Return (x, y) of the center of cell containing provided text 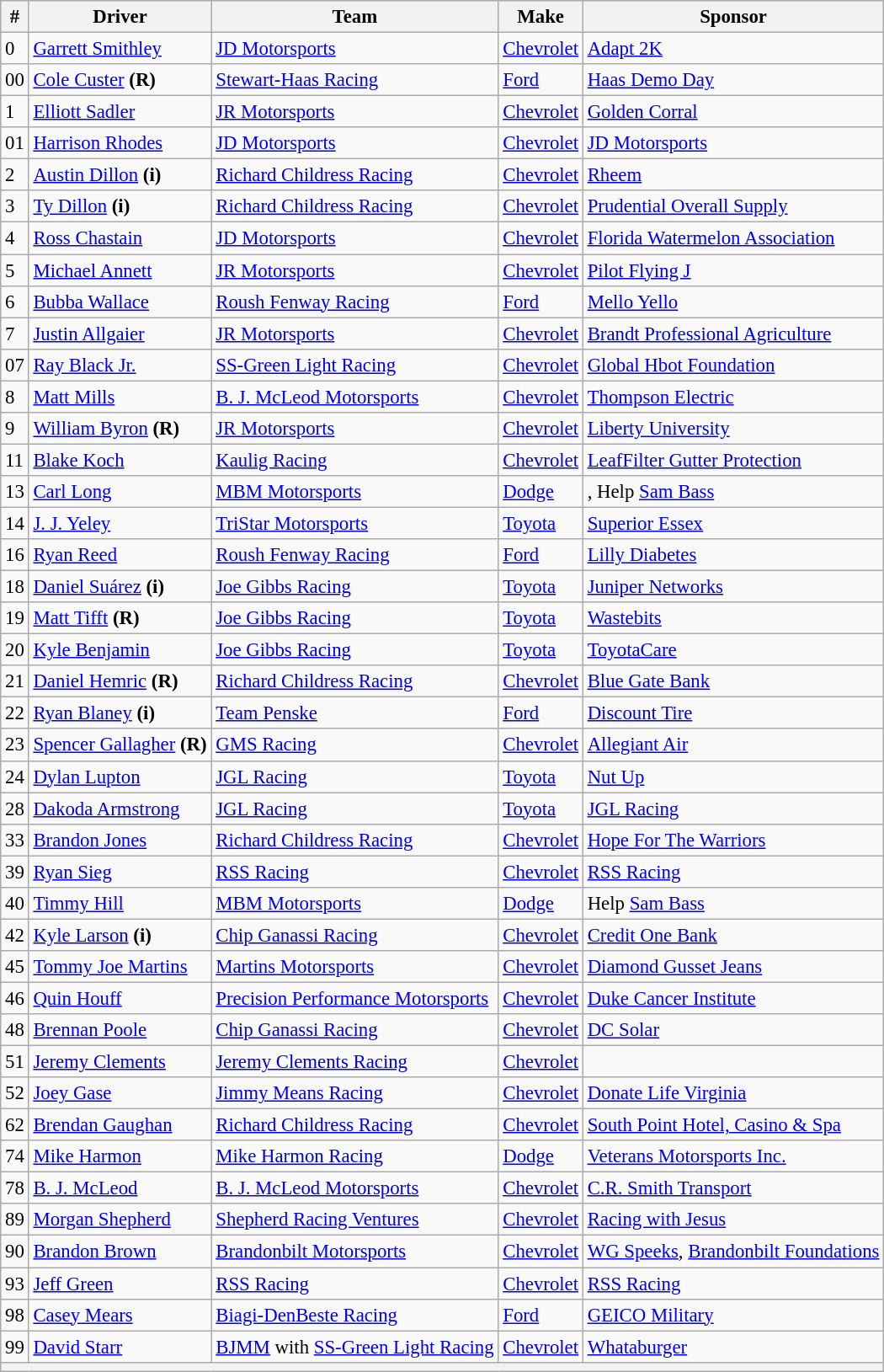
Adapt 2K (732, 49)
Ryan Sieg (120, 872)
11 (15, 460)
Ryan Reed (120, 555)
Spencer Gallagher (R) (120, 745)
J. J. Yeley (120, 523)
22 (15, 713)
B. J. McLeod (120, 1188)
Mike Harmon (120, 1156)
Allegiant Air (732, 745)
Rheem (732, 175)
ToyotaCare (732, 650)
Blue Gate Bank (732, 681)
WG Speeks, Brandonbilt Foundations (732, 1252)
00 (15, 80)
Kyle Larson (i) (120, 935)
Discount Tire (732, 713)
Brandon Brown (120, 1252)
Lilly Diabetes (732, 555)
42 (15, 935)
62 (15, 1125)
Haas Demo Day (732, 80)
Cole Custer (R) (120, 80)
6 (15, 302)
Bubba Wallace (120, 302)
98 (15, 1315)
Matt Tifft (R) (120, 618)
3 (15, 206)
Dakoda Armstrong (120, 809)
16 (15, 555)
8 (15, 397)
SS-Green Light Racing (355, 365)
Austin Dillon (i) (120, 175)
David Starr (120, 1347)
Kaulig Racing (355, 460)
Wastebits (732, 618)
# (15, 17)
Jeremy Clements Racing (355, 1062)
Daniel Suárez (i) (120, 587)
DC Solar (732, 1030)
Hope For The Warriors (732, 840)
Liberty University (732, 429)
GMS Racing (355, 745)
Justin Allgaier (120, 334)
Biagi-DenBeste Racing (355, 1315)
Garrett Smithley (120, 49)
Quin Houff (120, 998)
40 (15, 904)
01 (15, 143)
2 (15, 175)
21 (15, 681)
7 (15, 334)
Blake Koch (120, 460)
19 (15, 618)
90 (15, 1252)
23 (15, 745)
Make (541, 17)
52 (15, 1093)
Thompson Electric (732, 397)
William Byron (R) (120, 429)
Precision Performance Motorsports (355, 998)
C.R. Smith Transport (732, 1188)
24 (15, 777)
1 (15, 112)
Superior Essex (732, 523)
South Point Hotel, Casino & Spa (732, 1125)
Ryan Blaney (i) (120, 713)
Mike Harmon Racing (355, 1156)
Elliott Sadler (120, 112)
Florida Watermelon Association (732, 238)
BJMM with SS-Green Light Racing (355, 1347)
Jimmy Means Racing (355, 1093)
Jeff Green (120, 1284)
89 (15, 1220)
46 (15, 998)
Brandt Professional Agriculture (732, 334)
TriStar Motorsports (355, 523)
Duke Cancer Institute (732, 998)
07 (15, 365)
Team (355, 17)
74 (15, 1156)
, Help Sam Bass (732, 492)
Joey Gase (120, 1093)
33 (15, 840)
Shepherd Racing Ventures (355, 1220)
Diamond Gusset Jeans (732, 967)
Team Penske (355, 713)
28 (15, 809)
Driver (120, 17)
Nut Up (732, 777)
Credit One Bank (732, 935)
Casey Mears (120, 1315)
20 (15, 650)
GEICO Military (732, 1315)
Juniper Networks (732, 587)
Brennan Poole (120, 1030)
Donate Life Virginia (732, 1093)
Prudential Overall Supply (732, 206)
13 (15, 492)
78 (15, 1188)
Matt Mills (120, 397)
Dylan Lupton (120, 777)
Mello Yello (732, 302)
99 (15, 1347)
Kyle Benjamin (120, 650)
Help Sam Bass (732, 904)
Global Hbot Foundation (732, 365)
Harrison Rhodes (120, 143)
Morgan Shepherd (120, 1220)
LeafFilter Gutter Protection (732, 460)
14 (15, 523)
0 (15, 49)
Michael Annett (120, 270)
51 (15, 1062)
Martins Motorsports (355, 967)
Brandonbilt Motorsports (355, 1252)
Timmy Hill (120, 904)
Ray Black Jr. (120, 365)
Sponsor (732, 17)
Whataburger (732, 1347)
Racing with Jesus (732, 1220)
Daniel Hemric (R) (120, 681)
45 (15, 967)
4 (15, 238)
Brandon Jones (120, 840)
18 (15, 587)
Pilot Flying J (732, 270)
93 (15, 1284)
Ross Chastain (120, 238)
39 (15, 872)
48 (15, 1030)
Stewart-Haas Racing (355, 80)
Ty Dillon (i) (120, 206)
Carl Long (120, 492)
Golden Corral (732, 112)
Tommy Joe Martins (120, 967)
Brendan Gaughan (120, 1125)
Veterans Motorsports Inc. (732, 1156)
9 (15, 429)
Jeremy Clements (120, 1062)
5 (15, 270)
